Provide the (x, y) coordinate of the cell's center where the given text is located.  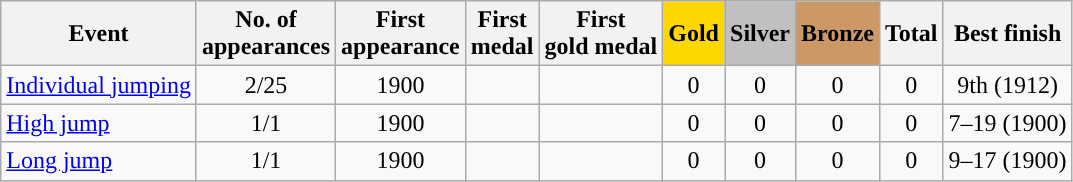
9–17 (1900) (1008, 161)
7–19 (1900) (1008, 123)
Silver (760, 34)
Event (99, 34)
Total (912, 34)
Gold (694, 34)
Firstappearance (401, 34)
Firstgold medal (601, 34)
Bronze (838, 34)
Best finish (1008, 34)
Individual jumping (99, 85)
Firstmedal (502, 34)
9th (1912) (1008, 85)
2/25 (266, 85)
High jump (99, 123)
No. ofappearances (266, 34)
Long jump (99, 161)
